Detect which cell encompasses the target text, then output its [x, y] center coordinate. 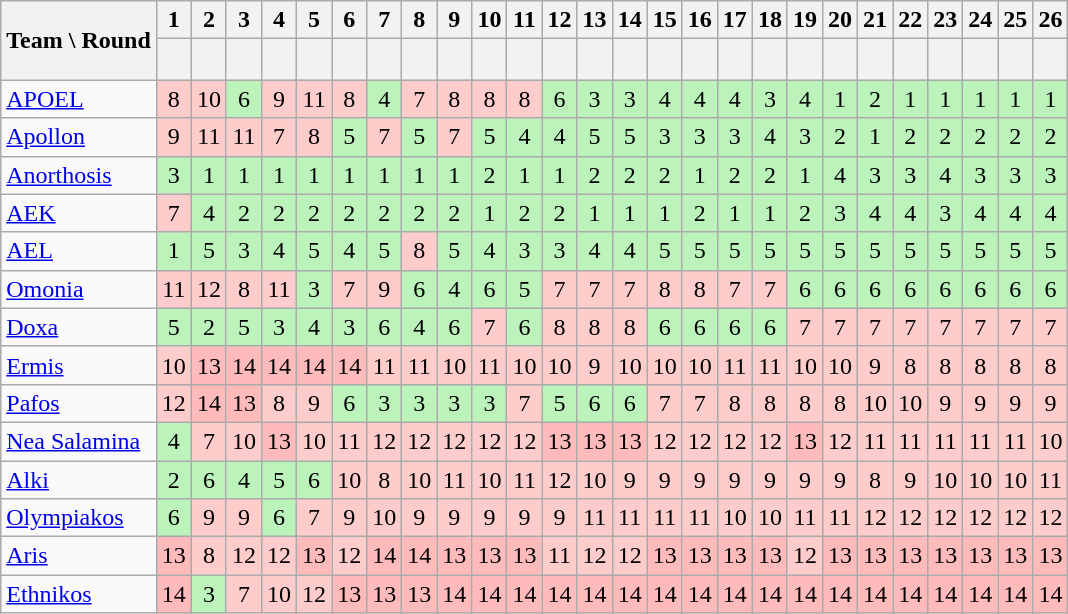
20 [840, 20]
Doxa [79, 327]
Ethnikos [79, 594]
22 [910, 20]
19 [804, 20]
18 [770, 20]
Team \ Round [79, 40]
Apollon [79, 137]
Aris [79, 556]
25 [1016, 20]
21 [876, 20]
APOEL [79, 99]
Anorthosis [79, 175]
23 [946, 20]
24 [980, 20]
Omonia [79, 289]
15 [664, 20]
26 [1050, 20]
AEK [79, 213]
17 [734, 20]
Nea Salamina [79, 441]
Pafos [79, 403]
Ermis [79, 365]
Alki [79, 479]
Olympiakos [79, 518]
AEL [79, 251]
16 [700, 20]
